Return the [X, Y] coordinate for the center point of the cell that contains the specified text.  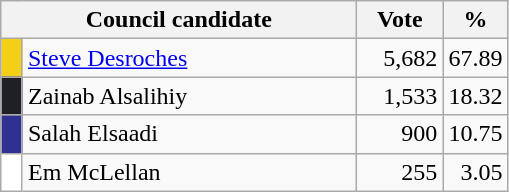
Em McLellan [189, 172]
900 [400, 134]
10.75 [476, 134]
Council candidate [179, 20]
67.89 [476, 58]
Salah Elsaadi [189, 134]
Zainab Alsalihiy [189, 96]
Vote [400, 20]
255 [400, 172]
18.32 [476, 96]
3.05 [476, 172]
% [476, 20]
5,682 [400, 58]
Steve Desroches [189, 58]
1,533 [400, 96]
